Find where the given text appears and provide that cell's center as [X, Y] coordinate. 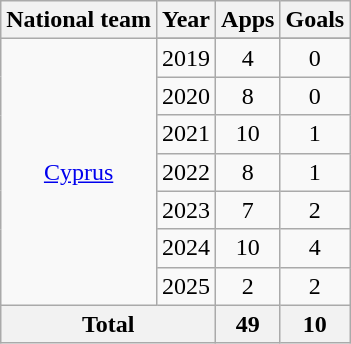
7 [248, 210]
Goals [315, 20]
Apps [248, 20]
49 [248, 324]
2023 [186, 210]
2021 [186, 134]
2019 [186, 58]
2022 [186, 172]
Total [108, 324]
2025 [186, 286]
2020 [186, 96]
2024 [186, 248]
Year [186, 20]
National team [79, 20]
Cyprus [79, 172]
